For the text-containing cell, return its midpoint in (x, y) coordinate format. 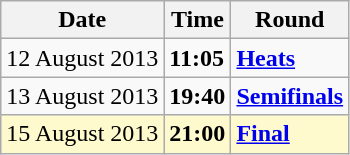
21:00 (198, 134)
13 August 2013 (82, 96)
Heats (290, 58)
Round (290, 20)
19:40 (198, 96)
11:05 (198, 58)
12 August 2013 (82, 58)
Time (198, 20)
Semifinals (290, 96)
Date (82, 20)
Final (290, 134)
15 August 2013 (82, 134)
